Locate the cell with the specified text and output its [x, y] center coordinate. 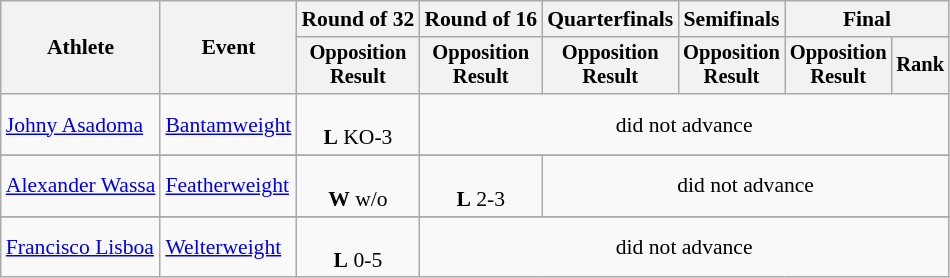
Francisco Lisboa [81, 248]
Welterweight [228, 248]
Johny Asadoma [81, 124]
Bantamweight [228, 124]
Event [228, 48]
Round of 16 [480, 19]
L 2-3 [480, 186]
Final [867, 19]
Round of 32 [358, 19]
Athlete [81, 48]
L 0-5 [358, 248]
Featherweight [228, 186]
Rank [920, 66]
Quarterfinals [610, 19]
Alexander Wassa [81, 186]
W w/o [358, 186]
L KO-3 [358, 124]
Semifinals [732, 19]
